Search for the cell housing the specified text and yield its [X, Y] center coordinate. 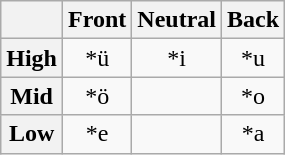
*a [254, 134]
*u [254, 58]
*i [177, 58]
Low [32, 134]
*e [98, 134]
*ü [98, 58]
Front [98, 20]
*o [254, 96]
Mid [32, 96]
Neutral [177, 20]
*ö [98, 96]
High [32, 58]
Back [254, 20]
